Detect which cell encompasses the target text, then output its (X, Y) center coordinate. 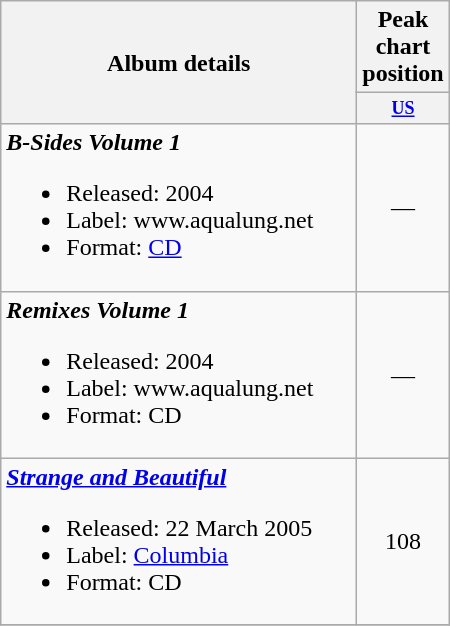
Remixes Volume 1Released: 2004Label: www.aqualung.netFormat: CD (179, 374)
108 (403, 542)
Album details (179, 62)
US (403, 108)
B-Sides Volume 1Released: 2004Label: www.aqualung.netFormat: CD (179, 208)
Peak chart position (403, 47)
Strange and BeautifulReleased: 22 March 2005Label: ColumbiaFormat: CD (179, 542)
